Search for the cell housing the specified text and yield its [X, Y] center coordinate. 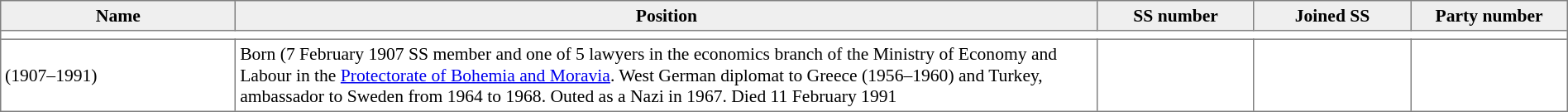
SS number [1176, 16]
Name [118, 16]
Party number [1489, 16]
Position [667, 16]
Joined SS [1331, 16]
(1907–1991) [118, 75]
